Scan for the cell matching the given text and deliver its [X, Y] coordinate at center. 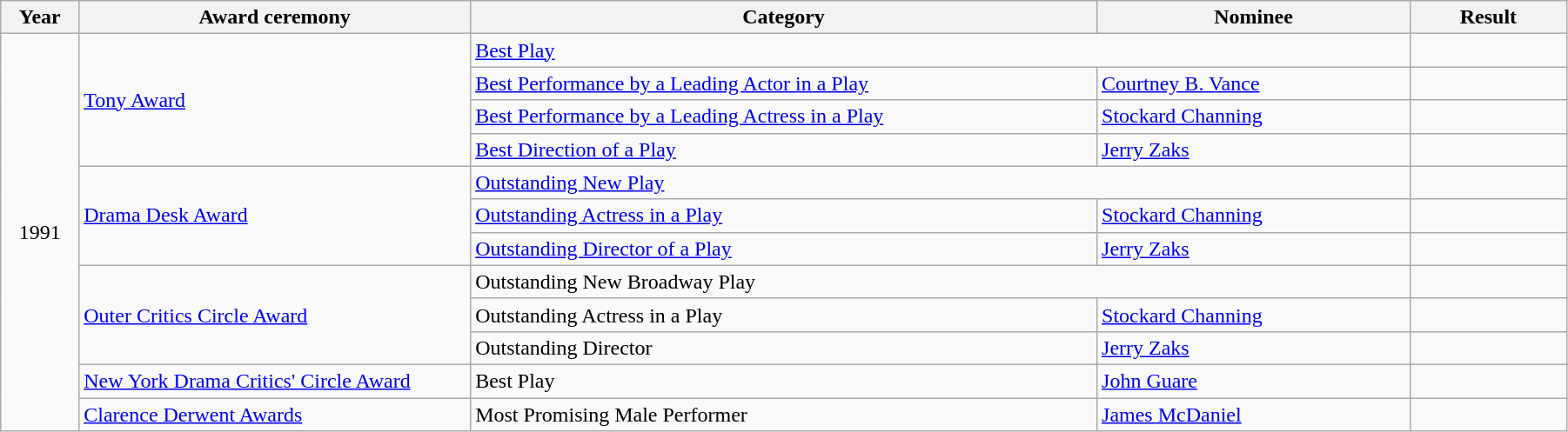
Drama Desk Award [275, 216]
New York Drama Critics' Circle Award [275, 381]
Outstanding New Play [941, 183]
Result [1488, 17]
Most Promising Male Performer [784, 415]
1991 [40, 233]
John Guare [1254, 381]
Outstanding Director of a Play [784, 249]
Tony Award [275, 100]
Clarence Derwent Awards [275, 415]
Courtney B. Vance [1254, 83]
Nominee [1254, 17]
Best Direction of a Play [784, 150]
Best Performance by a Leading Actress in a Play [784, 116]
Award ceremony [275, 17]
James McDaniel [1254, 415]
Outer Critics Circle Award [275, 315]
Year [40, 17]
Category [784, 17]
Outstanding New Broadway Play [941, 282]
Outstanding Director [784, 348]
Best Performance by a Leading Actor in a Play [784, 83]
